Identify which cell holds the provided text, then report its [X, Y] central coordinate. 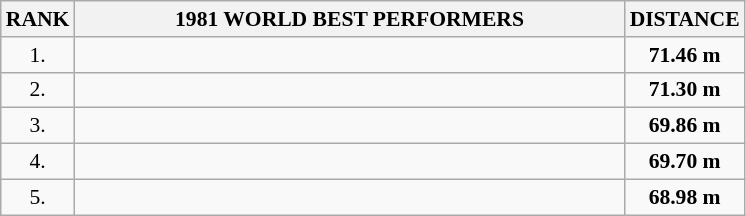
69.70 m [685, 162]
4. [38, 162]
71.46 m [685, 55]
3. [38, 126]
5. [38, 197]
68.98 m [685, 197]
DISTANCE [685, 19]
1. [38, 55]
2. [38, 90]
1981 WORLD BEST PERFORMERS [349, 19]
71.30 m [685, 90]
RANK [38, 19]
69.86 m [685, 126]
